Locate the cell with the specified text and output its (x, y) center coordinate. 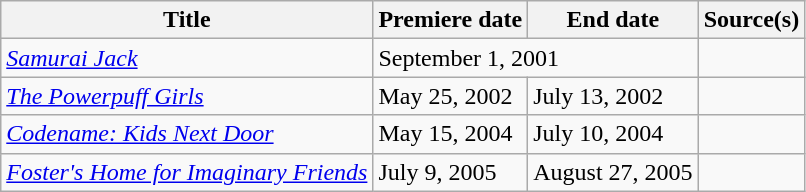
May 25, 2002 (450, 96)
Samurai Jack (187, 58)
Source(s) (752, 20)
Foster's Home for Imaginary Friends (187, 172)
July 13, 2002 (613, 96)
End date (613, 20)
September 1, 2001 (536, 58)
August 27, 2005 (613, 172)
July 9, 2005 (450, 172)
Codename: Kids Next Door (187, 134)
July 10, 2004 (613, 134)
Premiere date (450, 20)
The Powerpuff Girls (187, 96)
Title (187, 20)
May 15, 2004 (450, 134)
